Identify which cell holds the provided text, then report its [X, Y] central coordinate. 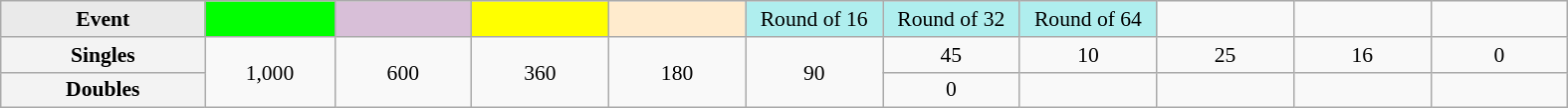
Singles [104, 55]
16 [1362, 55]
Doubles [104, 90]
Round of 64 [1088, 19]
360 [541, 72]
1,000 [270, 72]
25 [1226, 55]
45 [951, 55]
90 [814, 72]
Event [104, 19]
10 [1088, 55]
180 [677, 72]
600 [403, 72]
Round of 32 [951, 19]
Round of 16 [814, 19]
